Determine the (x, y) coordinate at the center of the cell enclosing the given text.  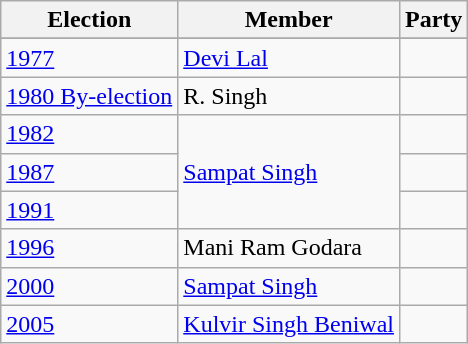
1977 (90, 58)
Devi Lal (289, 58)
Party (433, 20)
1991 (90, 210)
Election (90, 20)
2005 (90, 324)
2000 (90, 286)
1980 By-election (90, 96)
1996 (90, 248)
Kulvir Singh Beniwal (289, 324)
Mani Ram Godara (289, 248)
1982 (90, 134)
Member (289, 20)
R. Singh (289, 96)
1987 (90, 172)
